Pinpoint the cell where the given text exists, returning its (X, Y) midpoint coordinate. 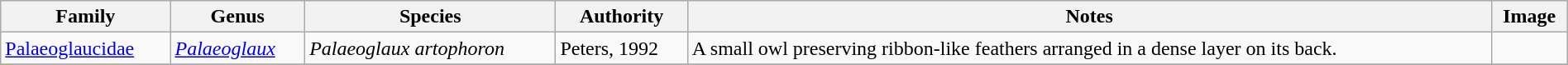
Authority (622, 17)
A small owl preserving ribbon-like feathers arranged in a dense layer on its back. (1089, 48)
Species (430, 17)
Peters, 1992 (622, 48)
Notes (1089, 17)
Palaeoglaucidae (86, 48)
Palaeoglaux (238, 48)
Palaeoglaux artophoron (430, 48)
Genus (238, 17)
Image (1529, 17)
Family (86, 17)
